Extract the [X, Y] coordinate from the center of the cell holding the provided text.  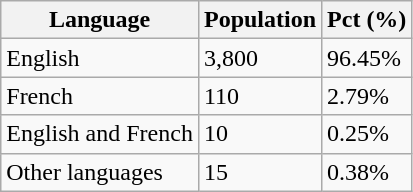
Population [260, 20]
96.45% [367, 58]
English [100, 58]
2.79% [367, 96]
Other languages [100, 172]
Language [100, 20]
0.38% [367, 172]
0.25% [367, 134]
3,800 [260, 58]
French [100, 96]
110 [260, 96]
15 [260, 172]
10 [260, 134]
English and French [100, 134]
Pct (%) [367, 20]
